Search for the cell housing the specified text and yield its (x, y) center coordinate. 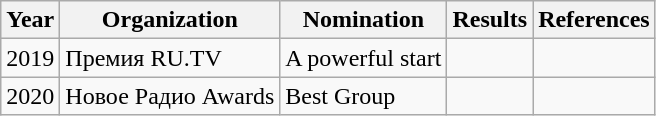
Results (490, 20)
Nomination (364, 20)
Organization (170, 20)
Новое Радио Awards (170, 96)
Best Group (364, 96)
2020 (30, 96)
A powerful start (364, 58)
References (594, 20)
2019 (30, 58)
Year (30, 20)
Премия RU.TV (170, 58)
